Capture the cell that displays the provided text and extract its [X, Y] central coordinate. 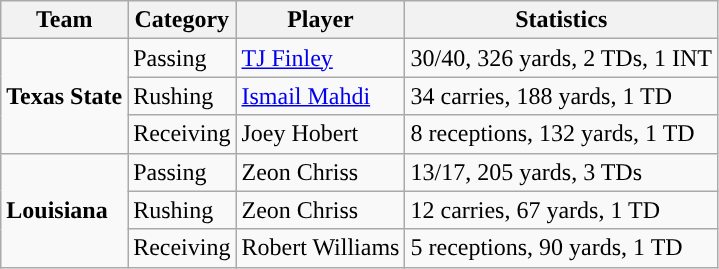
5 receptions, 90 yards, 1 TD [562, 248]
34 carries, 188 yards, 1 TD [562, 96]
Louisiana [64, 210]
Player [320, 20]
Robert Williams [320, 248]
12 carries, 67 yards, 1 TD [562, 210]
Statistics [562, 20]
8 receptions, 132 yards, 1 TD [562, 134]
Team [64, 20]
Ismail Mahdi [320, 96]
30/40, 326 yards, 2 TDs, 1 INT [562, 58]
13/17, 205 yards, 3 TDs [562, 172]
TJ Finley [320, 58]
Texas State [64, 96]
Joey Hobert [320, 134]
Category [182, 20]
